Detect which cell encompasses the target text, then output its [X, Y] center coordinate. 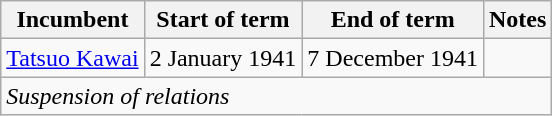
Suspension of relations [276, 96]
Notes [517, 20]
2 January 1941 [223, 58]
7 December 1941 [393, 58]
Tatsuo Kawai [72, 58]
Incumbent [72, 20]
End of term [393, 20]
Start of term [223, 20]
